Search for the cell housing the specified text and yield its (x, y) center coordinate. 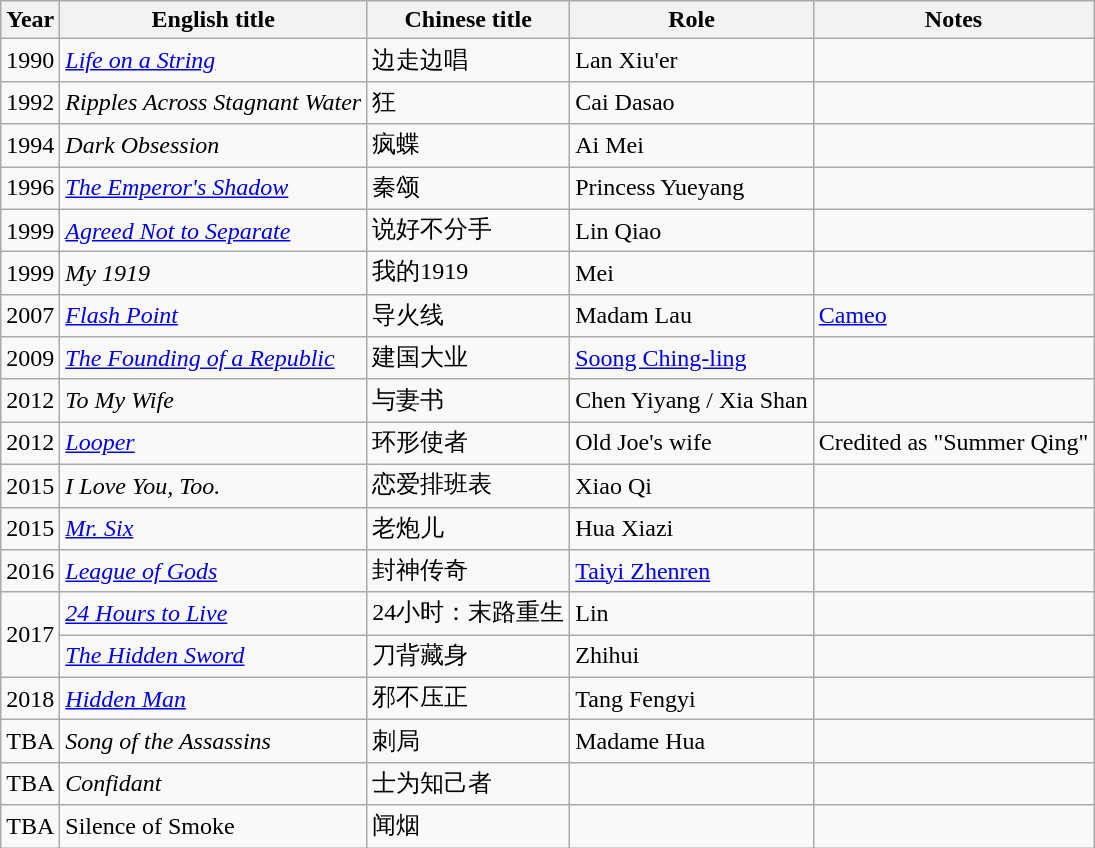
24 Hours to Live (214, 614)
The Founding of a Republic (214, 358)
Year (30, 20)
Soong Ching-ling (692, 358)
24小时：末路重生 (468, 614)
Lin Qiao (692, 230)
与妻书 (468, 400)
2009 (30, 358)
2018 (30, 698)
封神传奇 (468, 572)
导火线 (468, 316)
The Hidden Sword (214, 656)
Song of the Assassins (214, 742)
Confidant (214, 784)
边走边唱 (468, 60)
Madam Lau (692, 316)
Credited as "Summer Qing" (954, 444)
疯蝶 (468, 146)
League of Gods (214, 572)
To My Wife (214, 400)
Hua Xiazi (692, 528)
Mr. Six (214, 528)
Looper (214, 444)
环形使者 (468, 444)
Old Joe's wife (692, 444)
刀背藏身 (468, 656)
Chinese title (468, 20)
2017 (30, 634)
Flash Point (214, 316)
邪不压正 (468, 698)
Ai Mei (692, 146)
Agreed Not to Separate (214, 230)
Princess Yueyang (692, 188)
Mei (692, 274)
1992 (30, 102)
Silence of Smoke (214, 826)
Cai Dasao (692, 102)
Role (692, 20)
Notes (954, 20)
Taiyi Zhenren (692, 572)
The Emperor's Shadow (214, 188)
闻烟 (468, 826)
恋爱排班表 (468, 486)
Xiao Qi (692, 486)
Ripples Across Stagnant Water (214, 102)
Hidden Man (214, 698)
1996 (30, 188)
1994 (30, 146)
2016 (30, 572)
我的1919 (468, 274)
刺局 (468, 742)
I Love You, Too. (214, 486)
Dark Obsession (214, 146)
Chen Yiyang / Xia Shan (692, 400)
1990 (30, 60)
2007 (30, 316)
Zhihui (692, 656)
English title (214, 20)
Life on a String (214, 60)
狂 (468, 102)
Cameo (954, 316)
Lin (692, 614)
秦颂 (468, 188)
说好不分手 (468, 230)
My 1919 (214, 274)
Tang Fengyi (692, 698)
Madame Hua (692, 742)
老炮儿 (468, 528)
士为知己者 (468, 784)
Lan Xiu'er (692, 60)
建国大业 (468, 358)
